Determine the (x, y) coordinate at the center of the cell enclosing the given text.  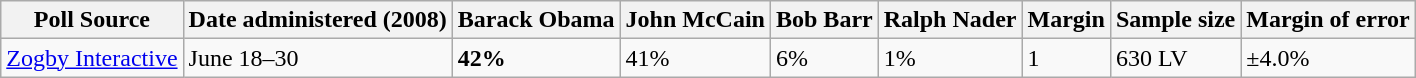
Bob Barr (824, 20)
42% (536, 58)
Barack Obama (536, 20)
630 LV (1175, 58)
John McCain (695, 20)
41% (695, 58)
Ralph Nader (950, 20)
1 (1066, 58)
Date administered (2008) (318, 20)
Margin (1066, 20)
6% (824, 58)
June 18–30 (318, 58)
Margin of error (1328, 20)
±4.0% (1328, 58)
Sample size (1175, 20)
Zogby Interactive (92, 58)
1% (950, 58)
Poll Source (92, 20)
